Capture the cell that displays the provided text and extract its [x, y] central coordinate. 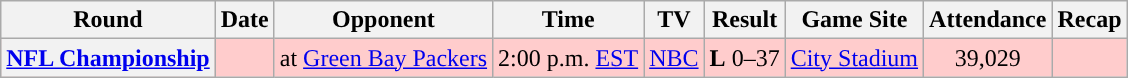
Round [108, 20]
Opponent [383, 20]
NFL Championship [108, 58]
Result [744, 20]
at Green Bay Packers [383, 58]
City Stadium [854, 58]
TV [674, 20]
Recap [1090, 20]
2:00 p.m. EST [568, 58]
Time [568, 20]
Game Site [854, 20]
Date [244, 20]
39,029 [988, 58]
NBC [674, 58]
L 0–37 [744, 58]
Attendance [988, 20]
